Locate the cell with the specified text and output its (X, Y) center coordinate. 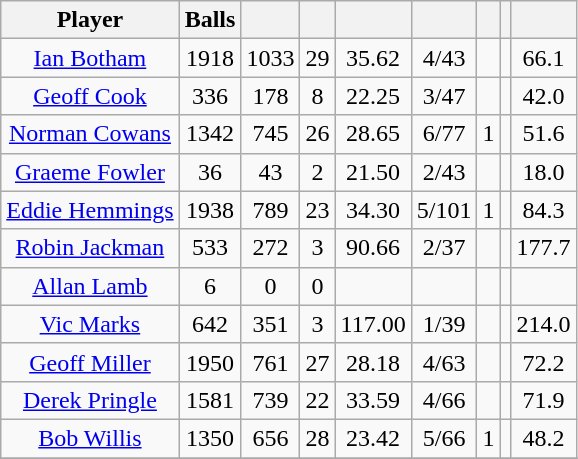
84.3 (544, 210)
28.18 (373, 362)
66.1 (544, 58)
90.66 (373, 248)
761 (270, 362)
351 (270, 324)
23 (318, 210)
1950 (210, 362)
4/63 (444, 362)
739 (270, 400)
2/43 (444, 172)
71.9 (544, 400)
28.65 (373, 134)
6 (210, 286)
Geoff Miller (90, 362)
4/43 (444, 58)
745 (270, 134)
36 (210, 172)
22 (318, 400)
Ian Botham (90, 58)
1350 (210, 438)
22.25 (373, 96)
29 (318, 58)
6/77 (444, 134)
214.0 (544, 324)
533 (210, 248)
42.0 (544, 96)
18.0 (544, 172)
177.7 (544, 248)
5/101 (444, 210)
1/39 (444, 324)
21.50 (373, 172)
Robin Jackman (90, 248)
Graeme Fowler (90, 172)
642 (210, 324)
43 (270, 172)
1581 (210, 400)
Balls (210, 20)
27 (318, 362)
3/47 (444, 96)
117.00 (373, 324)
Norman Cowans (90, 134)
8 (318, 96)
48.2 (544, 438)
Player (90, 20)
2 (318, 172)
336 (210, 96)
Geoff Cook (90, 96)
28 (318, 438)
35.62 (373, 58)
1033 (270, 58)
34.30 (373, 210)
789 (270, 210)
Vic Marks (90, 324)
178 (270, 96)
1938 (210, 210)
5/66 (444, 438)
72.2 (544, 362)
Allan Lamb (90, 286)
33.59 (373, 400)
2/37 (444, 248)
1342 (210, 134)
Derek Pringle (90, 400)
26 (318, 134)
656 (270, 438)
23.42 (373, 438)
272 (270, 248)
Eddie Hemmings (90, 210)
4/66 (444, 400)
Bob Willis (90, 438)
1918 (210, 58)
51.6 (544, 134)
